Determine the [X, Y] coordinate at the center of the cell enclosing the given text.  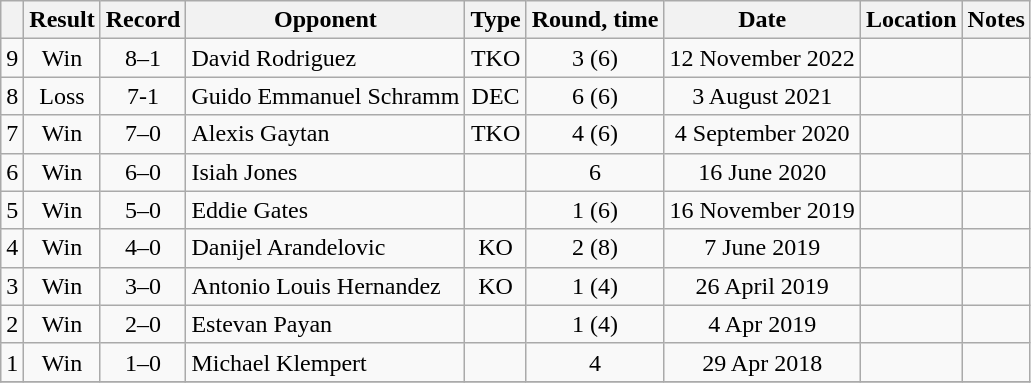
3 [12, 286]
3 (6) [595, 58]
2 [12, 324]
Type [496, 20]
Result [62, 20]
Guido Emmanuel Schramm [326, 96]
9 [12, 58]
12 November 2022 [762, 58]
2–0 [143, 324]
Loss [62, 96]
Danijel Arandelovic [326, 248]
Antonio Louis Hernandez [326, 286]
6–0 [143, 172]
Round, time [595, 20]
26 April 2019 [762, 286]
Michael Klempert [326, 362]
7–0 [143, 134]
Estevan Payan [326, 324]
6 (6) [595, 96]
5–0 [143, 210]
4 September 2020 [762, 134]
1 [12, 362]
Location [911, 20]
Alexis Gaytan [326, 134]
Eddie Gates [326, 210]
David Rodriguez [326, 58]
16 June 2020 [762, 172]
3 August 2021 [762, 96]
29 Apr 2018 [762, 362]
4 Apr 2019 [762, 324]
4 (6) [595, 134]
8 [12, 96]
1–0 [143, 362]
16 November 2019 [762, 210]
Date [762, 20]
1 (6) [595, 210]
4–0 [143, 248]
Opponent [326, 20]
Notes [996, 20]
7 June 2019 [762, 248]
2 (8) [595, 248]
Isiah Jones [326, 172]
Record [143, 20]
8–1 [143, 58]
3–0 [143, 286]
7 [12, 134]
7-1 [143, 96]
5 [12, 210]
DEC [496, 96]
